Return (X, Y) of the center of cell containing provided text 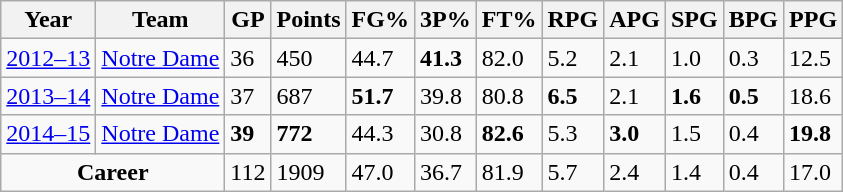
Team (160, 20)
2014–15 (48, 134)
2012–13 (48, 58)
450 (308, 58)
1.0 (694, 58)
0.3 (753, 58)
39 (248, 134)
Points (308, 20)
12.5 (814, 58)
39.8 (445, 96)
SPG (694, 20)
3.0 (635, 134)
19.8 (814, 134)
82.6 (509, 134)
18.6 (814, 96)
112 (248, 172)
41.3 (445, 58)
81.9 (509, 172)
PPG (814, 20)
30.8 (445, 134)
5.3 (573, 134)
FT% (509, 20)
2013–14 (48, 96)
36.7 (445, 172)
44.7 (380, 58)
772 (308, 134)
0.5 (753, 96)
1.5 (694, 134)
44.3 (380, 134)
RPG (573, 20)
37 (248, 96)
6.5 (573, 96)
5.7 (573, 172)
47.0 (380, 172)
51.7 (380, 96)
Career (113, 172)
FG% (380, 20)
3P% (445, 20)
1.6 (694, 96)
1.4 (694, 172)
2.4 (635, 172)
687 (308, 96)
17.0 (814, 172)
BPG (753, 20)
1909 (308, 172)
82.0 (509, 58)
APG (635, 20)
80.8 (509, 96)
Year (48, 20)
5.2 (573, 58)
36 (248, 58)
GP (248, 20)
